Detect which cell encompasses the target text, then output its (X, Y) center coordinate. 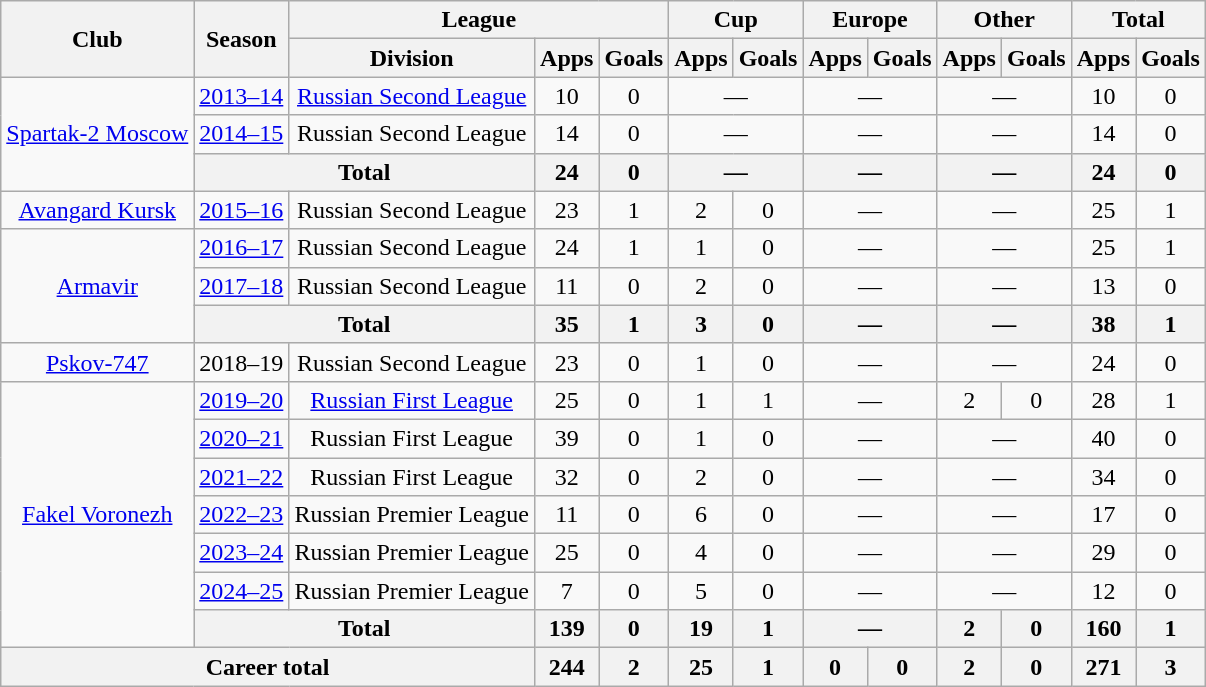
12 (1103, 591)
2018–19 (242, 362)
2024–25 (242, 591)
2017–18 (242, 286)
32 (567, 477)
Avangard Kursk (98, 210)
244 (567, 667)
35 (567, 324)
19 (701, 629)
139 (567, 629)
Europe (870, 20)
13 (1103, 286)
Career total (268, 667)
2014–15 (242, 134)
Season (242, 39)
Division (412, 58)
160 (1103, 629)
Spartak-2 Moscow (98, 134)
2015–16 (242, 210)
39 (567, 438)
Armavir (98, 286)
2022–23 (242, 515)
2021–22 (242, 477)
28 (1103, 400)
271 (1103, 667)
7 (567, 591)
Cup (736, 20)
29 (1103, 553)
4 (701, 553)
League (479, 20)
2016–17 (242, 248)
2023–24 (242, 553)
34 (1103, 477)
38 (1103, 324)
Club (98, 39)
Fakel Voronezh (98, 514)
2013–14 (242, 96)
2019–20 (242, 400)
6 (701, 515)
Pskov-747 (98, 362)
40 (1103, 438)
2020–21 (242, 438)
5 (701, 591)
17 (1103, 515)
Other (1004, 20)
